Identify which cell holds the provided text, then report its [x, y] central coordinate. 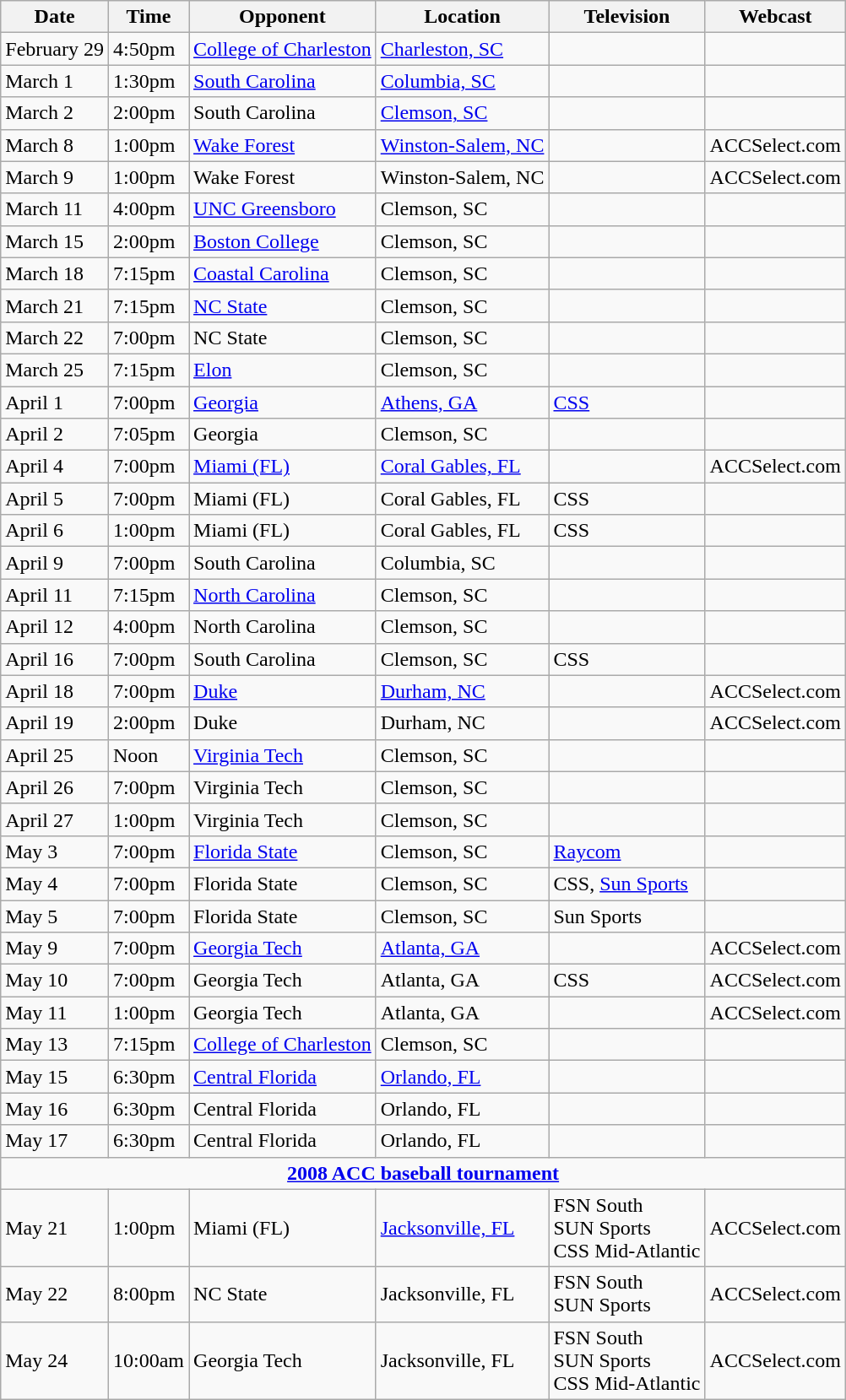
February 29 [55, 49]
2008 ACC baseball tournament [424, 1173]
April 25 [55, 755]
April 16 [55, 659]
Time [149, 17]
March 8 [55, 145]
May 9 [55, 949]
March 22 [55, 338]
May 5 [55, 916]
May 24 [55, 1360]
April 19 [55, 723]
April 4 [55, 467]
CSS, Sun Sports [626, 884]
April 12 [55, 627]
Athens, GA [463, 403]
Noon [149, 755]
May 3 [55, 851]
May 16 [55, 1109]
April 18 [55, 691]
FSN SouthSUN Sports [626, 1295]
May 15 [55, 1077]
Charleston, SC [463, 49]
May 22 [55, 1295]
May 11 [55, 1013]
April 6 [55, 531]
Date [55, 17]
Elon [283, 370]
March 1 [55, 81]
Location [463, 17]
March 11 [55, 209]
March 2 [55, 113]
March 9 [55, 177]
April 11 [55, 595]
Sun Sports [626, 916]
May 10 [55, 981]
Webcast [775, 17]
April 9 [55, 563]
UNC Greensboro [283, 209]
Television [626, 17]
10:00am [149, 1360]
Opponent [283, 17]
4:50pm [149, 49]
March 21 [55, 305]
April 1 [55, 403]
May 17 [55, 1141]
8:00pm [149, 1295]
March 15 [55, 241]
Coastal Carolina [283, 273]
1:30pm [149, 81]
Raycom [626, 851]
May 4 [55, 884]
Boston College [283, 241]
April 2 [55, 435]
March 18 [55, 273]
April 26 [55, 787]
7:05pm [149, 435]
May 21 [55, 1228]
April 5 [55, 499]
March 25 [55, 370]
May 13 [55, 1045]
April 27 [55, 819]
